Extract the [x, y] coordinate from the center of the cell holding the provided text.  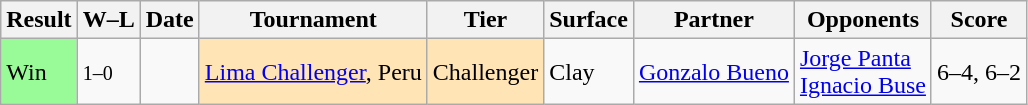
Score [978, 20]
Opponents [862, 20]
Tier [485, 20]
Lima Challenger, Peru [313, 72]
Challenger [485, 72]
Surface [589, 20]
Tournament [313, 20]
Result [39, 20]
Jorge Panta Ignacio Buse [862, 72]
Win [39, 72]
6–4, 6–2 [978, 72]
1–0 [108, 72]
Partner [714, 20]
Gonzalo Bueno [714, 72]
W–L [108, 20]
Clay [589, 72]
Date [170, 20]
